Find where the given text appears and provide that cell's center as [x, y] coordinate. 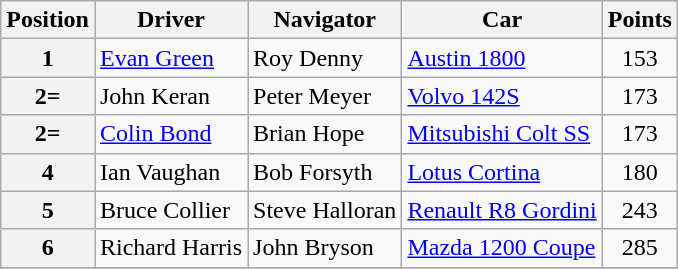
Evan Green [170, 58]
Richard Harris [170, 248]
Peter Meyer [325, 96]
Bob Forsyth [325, 172]
Mitsubishi Colt SS [502, 134]
John Bryson [325, 248]
5 [48, 210]
Ian Vaughan [170, 172]
Mazda 1200 Coupe [502, 248]
Points [640, 20]
285 [640, 248]
Bruce Collier [170, 210]
Car [502, 20]
1 [48, 58]
Navigator [325, 20]
243 [640, 210]
180 [640, 172]
153 [640, 58]
Brian Hope [325, 134]
Colin Bond [170, 134]
Steve Halloran [325, 210]
Volvo 142S [502, 96]
John Keran [170, 96]
Position [48, 20]
4 [48, 172]
Lotus Cortina [502, 172]
Roy Denny [325, 58]
Austin 1800 [502, 58]
6 [48, 248]
Driver [170, 20]
Renault R8 Gordini [502, 210]
